Scan for the cell matching the given text and deliver its [X, Y] coordinate at center. 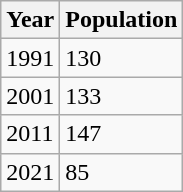
133 [122, 96]
2021 [30, 172]
147 [122, 134]
85 [122, 172]
Year [30, 20]
2001 [30, 96]
2011 [30, 134]
1991 [30, 58]
Population [122, 20]
130 [122, 58]
